Pinpoint the cell where the given text exists, returning its [x, y] midpoint coordinate. 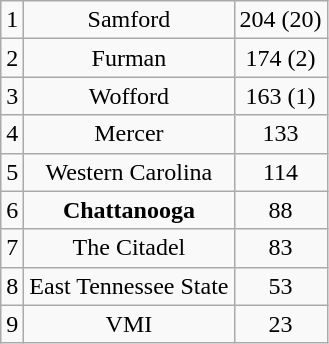
6 [12, 210]
7 [12, 248]
174 (2) [280, 58]
23 [280, 324]
3 [12, 96]
53 [280, 286]
Western Carolina [129, 172]
4 [12, 134]
2 [12, 58]
8 [12, 286]
Chattanooga [129, 210]
88 [280, 210]
Mercer [129, 134]
114 [280, 172]
5 [12, 172]
Wofford [129, 96]
163 (1) [280, 96]
204 (20) [280, 20]
VMI [129, 324]
1 [12, 20]
East Tennessee State [129, 286]
83 [280, 248]
Samford [129, 20]
The Citadel [129, 248]
Furman [129, 58]
9 [12, 324]
133 [280, 134]
